Extract the (X, Y) coordinate from the center of the cell holding the provided text.  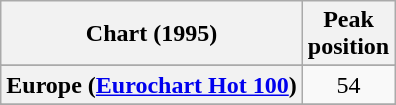
Europe (Eurochart Hot 100) (152, 85)
54 (348, 85)
Peakposition (348, 34)
Chart (1995) (152, 34)
